Detect which cell encompasses the target text, then output its (X, Y) center coordinate. 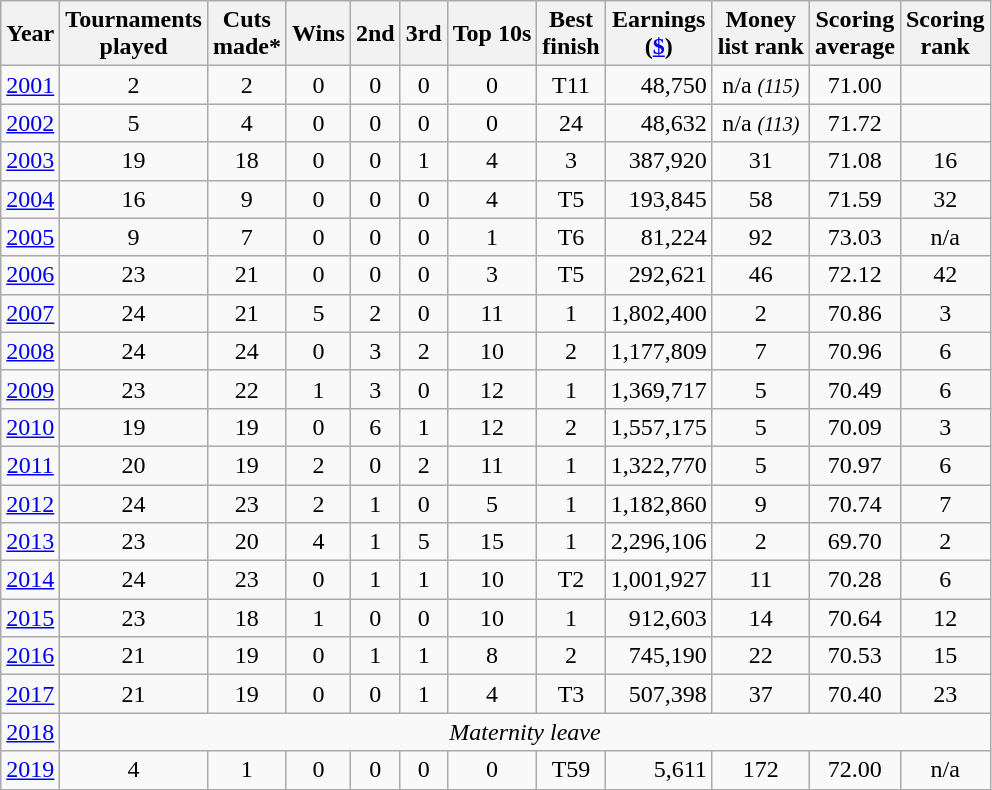
71.59 (854, 199)
92 (760, 237)
48,632 (658, 123)
507,398 (658, 694)
2013 (30, 542)
1,369,717 (658, 389)
2003 (30, 161)
42 (945, 275)
3rd (424, 34)
71.00 (854, 85)
Cuts made* (246, 34)
Scoringaverage (854, 34)
72.12 (854, 275)
1,177,809 (658, 351)
2011 (30, 465)
292,621 (658, 275)
48,750 (658, 85)
8 (492, 656)
T59 (571, 770)
70.40 (854, 694)
Money list rank (760, 34)
2017 (30, 694)
2,296,106 (658, 542)
Earnings ($) (658, 34)
1,322,770 (658, 465)
5,611 (658, 770)
1,182,860 (658, 503)
2nd (375, 34)
70.53 (854, 656)
Best finish (571, 34)
2012 (30, 503)
70.64 (854, 618)
2019 (30, 770)
70.96 (854, 351)
2018 (30, 732)
71.72 (854, 123)
2005 (30, 237)
T3 (571, 694)
2016 (30, 656)
70.09 (854, 427)
72.00 (854, 770)
81,224 (658, 237)
Wins (318, 34)
32 (945, 199)
2006 (30, 275)
2009 (30, 389)
73.03 (854, 237)
n/a (115) (760, 85)
Top 10s (492, 34)
2001 (30, 85)
70.97 (854, 465)
2014 (30, 580)
745,190 (658, 656)
2007 (30, 313)
172 (760, 770)
n/a (113) (760, 123)
31 (760, 161)
387,920 (658, 161)
46 (760, 275)
69.70 (854, 542)
2010 (30, 427)
2004 (30, 199)
2015 (30, 618)
2002 (30, 123)
1,802,400 (658, 313)
Year (30, 34)
70.86 (854, 313)
Maternity leave (525, 732)
37 (760, 694)
912,603 (658, 618)
Scoringrank (945, 34)
1,557,175 (658, 427)
14 (760, 618)
T6 (571, 237)
71.08 (854, 161)
70.74 (854, 503)
2008 (30, 351)
193,845 (658, 199)
70.49 (854, 389)
70.28 (854, 580)
Tournamentsplayed (134, 34)
58 (760, 199)
T2 (571, 580)
1,001,927 (658, 580)
T11 (571, 85)
